Provide the (X, Y) coordinate of the cell's center where the given text is located.  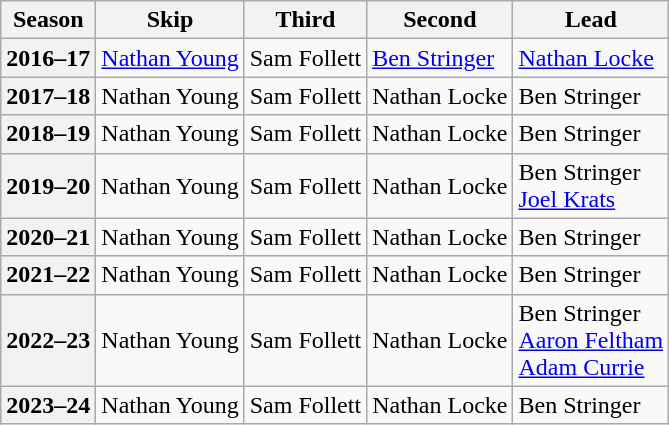
Ben Stringer Aaron Feltham Adam Currie (591, 340)
Ben Stringer Joel Krats (591, 186)
2017–18 (48, 96)
2022–23 (48, 340)
Skip (170, 20)
2018–19 (48, 134)
2023–24 (48, 405)
2016–17 (48, 58)
Second (440, 20)
2020–21 (48, 237)
Season (48, 20)
Third (305, 20)
Lead (591, 20)
2021–22 (48, 275)
2019–20 (48, 186)
